Scan for the cell matching the given text and deliver its [x, y] coordinate at center. 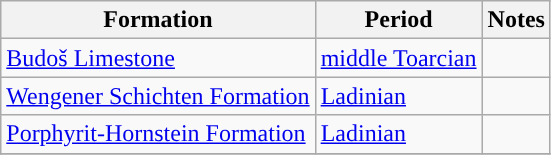
Wengener Schichten Formation [158, 96]
Formation [158, 20]
Porphyrit-Hornstein Formation [158, 134]
Budoš Limestone [158, 58]
middle Toarcian [398, 58]
Notes [516, 20]
Period [398, 20]
